Locate the cell with the specified text and output its [X, Y] center coordinate. 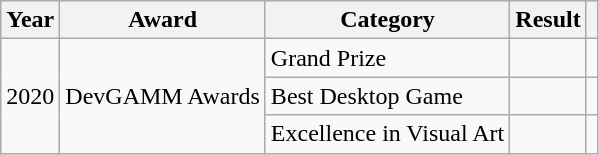
Best Desktop Game [387, 96]
Year [30, 20]
Excellence in Visual Art [387, 134]
Result [548, 20]
Grand Prize [387, 58]
Award [163, 20]
DevGAMM Awards [163, 96]
Category [387, 20]
2020 [30, 96]
